Provide the (X, Y) coordinate of the cell's center where the given text is located.  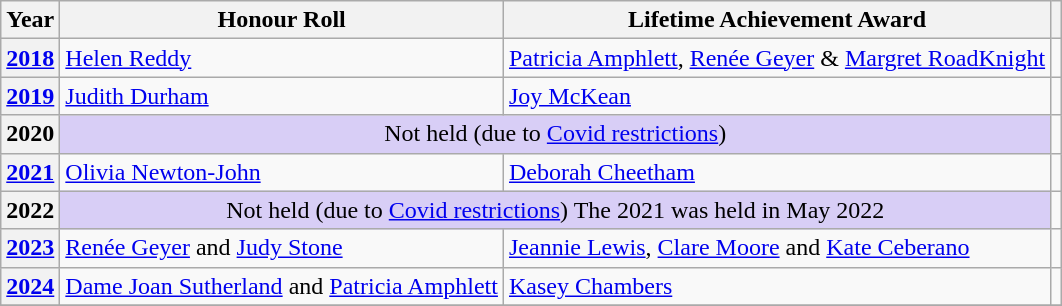
2019 (30, 96)
2024 (30, 286)
2021 (30, 172)
Kasey Chambers (776, 286)
Helen Reddy (282, 58)
2020 (30, 134)
Judith Durham (282, 96)
Deborah Cheetham (776, 172)
Dame Joan Sutherland and Patricia Amphlett (282, 286)
Honour Roll (282, 20)
Patricia Amphlett, Renée Geyer & Margret RoadKnight (776, 58)
Not held (due to Covid restrictions) The 2021 was held in May 2022 (556, 210)
Renée Geyer and Judy Stone (282, 248)
Year (30, 20)
Not held (due to Covid restrictions) (556, 134)
2023 (30, 248)
Jeannie Lewis, Clare Moore and Kate Ceberano (776, 248)
Olivia Newton-John (282, 172)
2022 (30, 210)
2018 (30, 58)
Joy McKean (776, 96)
Lifetime Achievement Award (776, 20)
